Determine the (X, Y) coordinate at the center of the cell enclosing the given text.  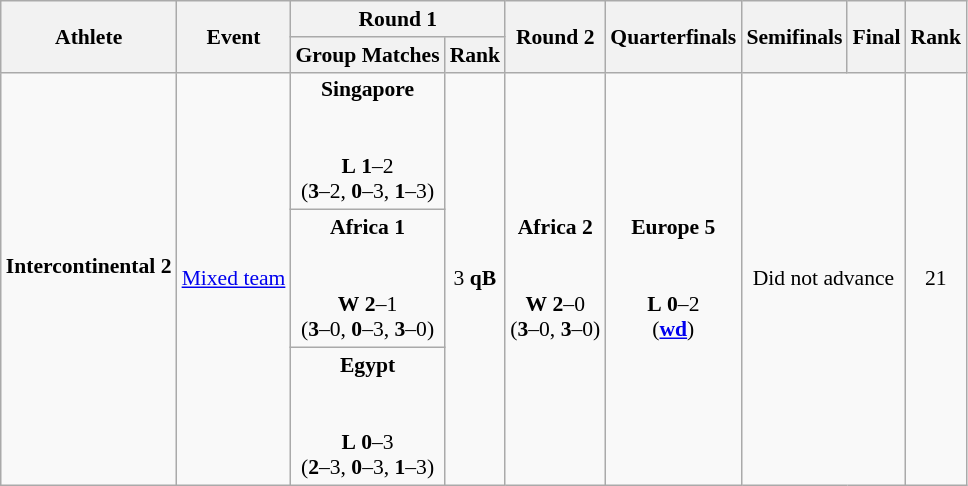
Did not advance (823, 278)
Mixed team (234, 278)
Event (234, 36)
3 qB (476, 278)
Africa 2 W 2–0 (3–0, 3–0) (555, 278)
Singapore L 1–2 (3–2, 0–3, 1–3) (367, 141)
Athlete (89, 36)
Semifinals (794, 36)
Final (876, 36)
Europe 5 L 0–2 (wd) (673, 278)
Intercontinental 2 (89, 278)
Africa 1 W 2–1 (3–0, 0–3, 3–0) (367, 279)
21 (936, 278)
Quarterfinals (673, 36)
Group Matches (367, 55)
Round 2 (555, 36)
Egypt L 0–3 (2–3, 0–3, 1–3) (367, 417)
Round 1 (398, 19)
